Return the (X, Y) coordinate for the center point of the cell that contains the specified text.  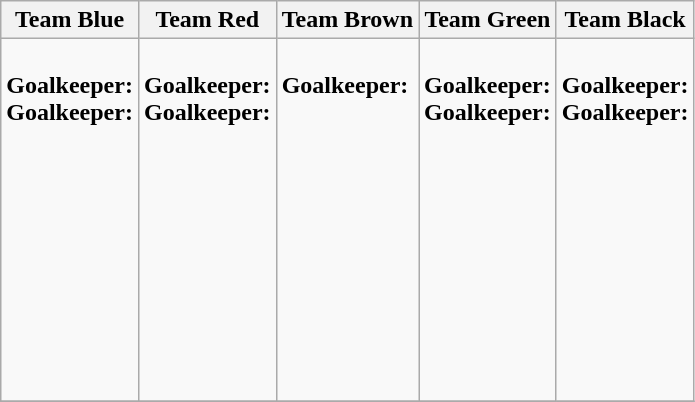
Team Brown (347, 20)
Team Blue (70, 20)
Team Black (625, 20)
Goalkeeper: (347, 220)
Team Red (207, 20)
Team Green (488, 20)
